Pinpoint the cell where the given text exists, returning its [x, y] midpoint coordinate. 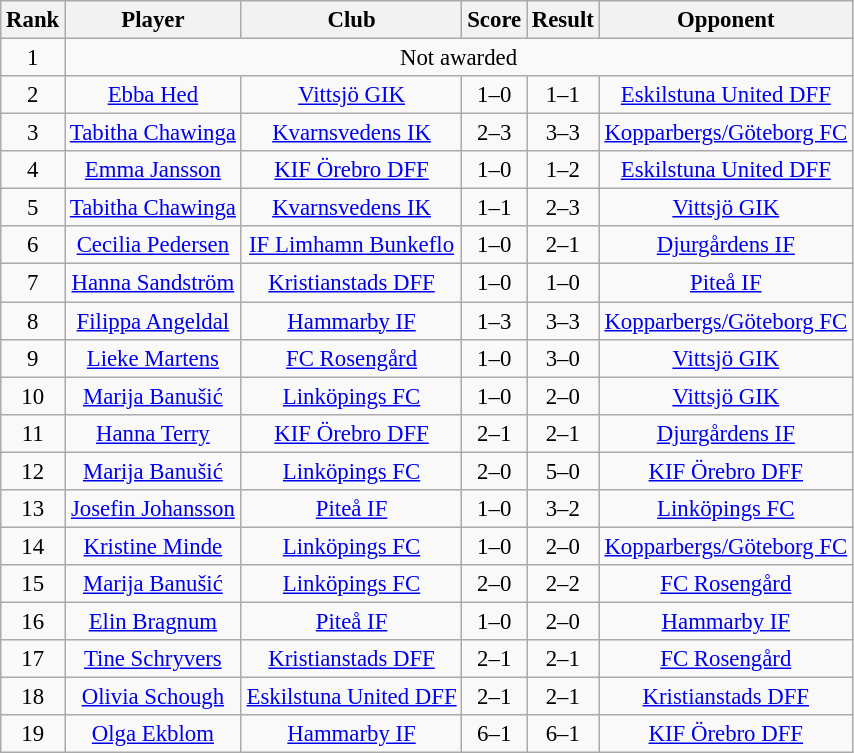
1 [33, 58]
18 [33, 697]
Tine Schryvers [154, 659]
19 [33, 734]
Josefin Johansson [154, 509]
9 [33, 358]
Emma Jansson [154, 170]
14 [33, 546]
3–0 [562, 358]
Olivia Schough [154, 697]
8 [33, 321]
2 [33, 95]
17 [33, 659]
Hanna Terry [154, 433]
3 [33, 133]
Result [562, 20]
5–0 [562, 471]
1–2 [562, 170]
Player [154, 20]
12 [33, 471]
15 [33, 584]
6 [33, 245]
Olga Ekblom [154, 734]
5 [33, 208]
1–3 [494, 321]
IF Limhamn Bunkeflo [352, 245]
Ebba Hed [154, 95]
Hanna Sandström [154, 283]
3–2 [562, 509]
11 [33, 433]
2–2 [562, 584]
Filippa Angeldal [154, 321]
Rank [33, 20]
16 [33, 621]
Opponent [726, 20]
4 [33, 170]
Lieke Martens [154, 358]
13 [33, 509]
Kristine Minde [154, 546]
Elin Bragnum [154, 621]
Score [494, 20]
Club [352, 20]
Not awarded [459, 58]
10 [33, 396]
7 [33, 283]
Cecilia Pedersen [154, 245]
